From the cell containing the given text, extract its center point as [x, y] coordinate. 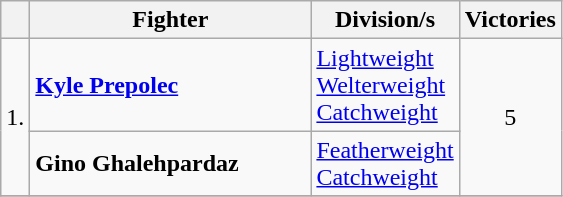
Victories [510, 20]
Kyle Prepolec [170, 85]
Division/s [385, 20]
Featherweight Catchweight [385, 164]
5 [510, 118]
Fighter [170, 20]
Gino Ghalehpardaz [170, 164]
1. [16, 118]
Lightweight Welterweight Catchweight [385, 85]
